Determine the (x, y) coordinate at the center of the cell enclosing the given text.  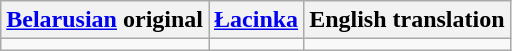
Belarusian original (105, 20)
English translation (407, 20)
Łacinka (256, 20)
